Capture the cell that displays the provided text and extract its (X, Y) central coordinate. 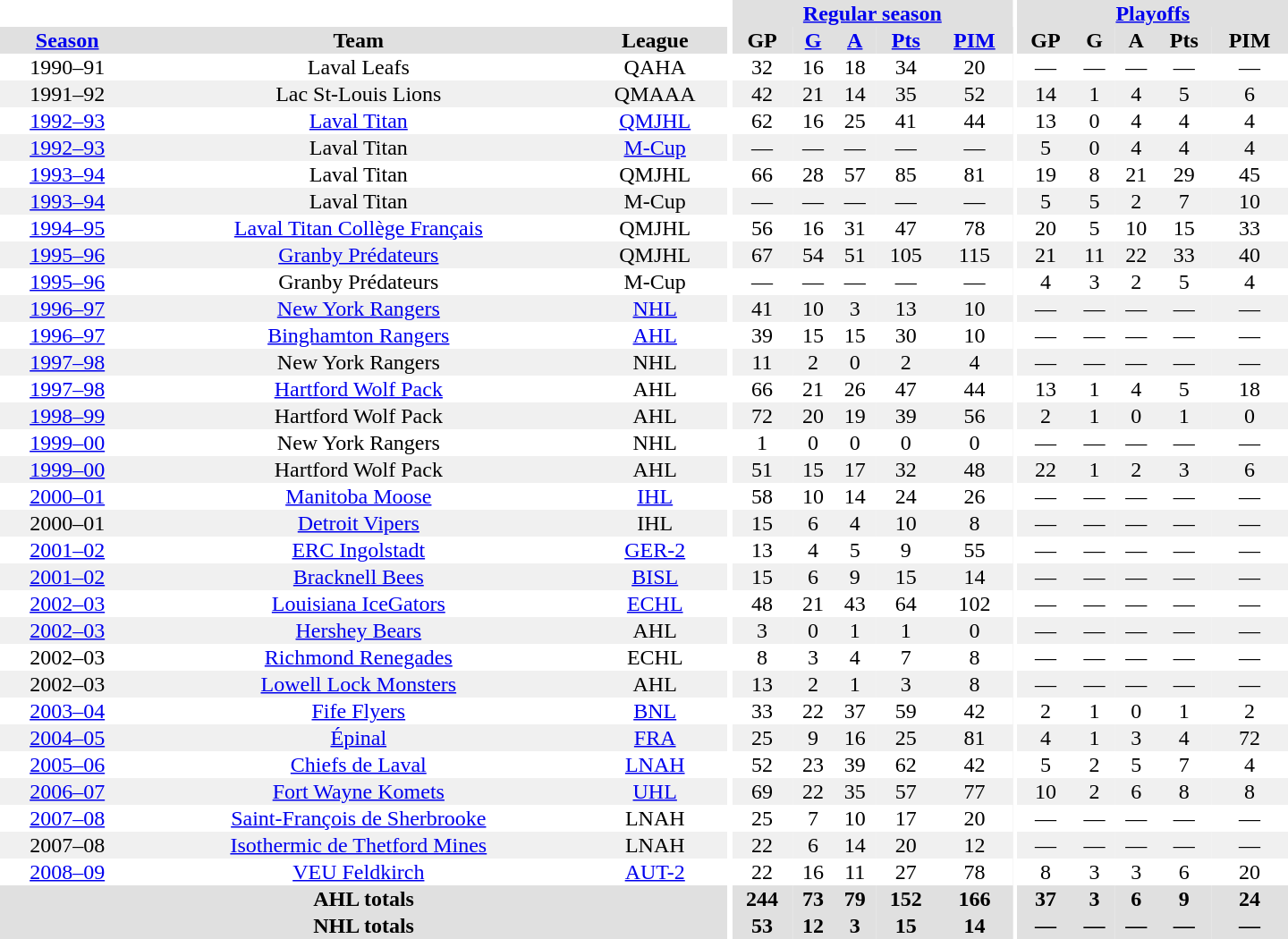
Season (67, 40)
League (655, 40)
Isothermic de Thetford Mines (358, 845)
Chiefs de Laval (358, 765)
Laval Titan Collège Français (358, 228)
67 (762, 255)
64 (905, 604)
Lowell Lock Monsters (358, 684)
Épinal (358, 738)
Manitoba Moose (358, 496)
Regular season (872, 13)
85 (905, 174)
28 (814, 174)
53 (762, 926)
69 (762, 791)
55 (974, 550)
Fort Wayne Komets (358, 791)
Lac St-Louis Lions (358, 94)
2006–07 (67, 791)
1998–99 (67, 416)
1990–91 (67, 67)
1994–95 (67, 228)
79 (855, 899)
54 (814, 255)
AHL totals (363, 899)
NHL totals (363, 926)
2008–09 (67, 872)
34 (905, 67)
40 (1250, 255)
Richmond Renegades (358, 657)
102 (974, 604)
Saint-François de Sherbrooke (358, 818)
AUT-2 (655, 872)
166 (974, 899)
43 (855, 604)
Team (358, 40)
59 (905, 711)
58 (762, 496)
Louisiana IceGators (358, 604)
30 (905, 335)
45 (1250, 174)
Laval Leafs (358, 67)
UHL (655, 791)
2004–05 (67, 738)
BNL (655, 711)
Bracknell Bees (358, 577)
2003–04 (67, 711)
QAHA (655, 67)
73 (814, 899)
115 (974, 255)
Fife Flyers (358, 711)
BISL (655, 577)
GER-2 (655, 550)
152 (905, 899)
Binghamton Rangers (358, 335)
Playoffs (1152, 13)
244 (762, 899)
FRA (655, 738)
29 (1184, 174)
27 (905, 872)
105 (905, 255)
77 (974, 791)
1991–92 (67, 94)
2005–06 (67, 765)
ERC Ingolstadt (358, 550)
QMAAA (655, 94)
Detroit Vipers (358, 523)
VEU Feldkirch (358, 872)
23 (814, 765)
31 (855, 228)
Hershey Bears (358, 630)
